Return (X, Y) of the center of cell containing provided text 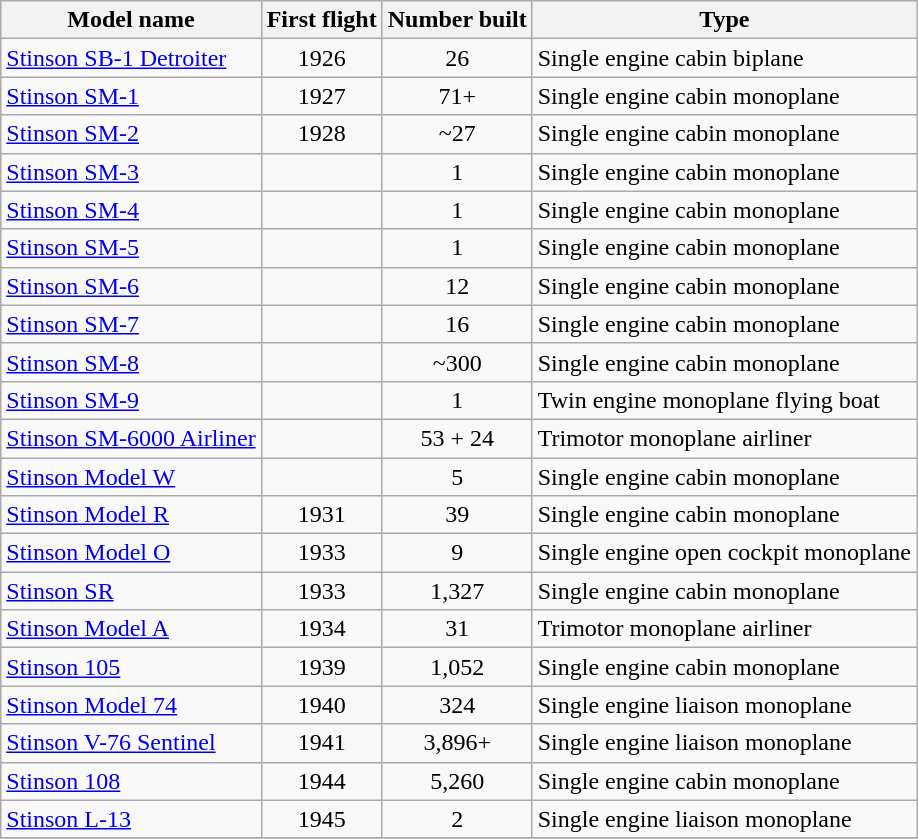
Stinson L-13 (131, 819)
Model name (131, 20)
Stinson V-76 Sentinel (131, 743)
1944 (322, 781)
Stinson SR (131, 591)
Stinson Model W (131, 477)
324 (457, 705)
Stinson Model A (131, 629)
16 (457, 324)
Stinson SM-3 (131, 172)
1940 (322, 705)
5 (457, 477)
39 (457, 515)
Stinson SB-1 Detroiter (131, 58)
Stinson 105 (131, 667)
71+ (457, 96)
Stinson SM-5 (131, 248)
Stinson SM-6 (131, 286)
1,327 (457, 591)
2 (457, 819)
1945 (322, 819)
53 + 24 (457, 438)
Stinson 108 (131, 781)
1928 (322, 134)
Twin engine monoplane flying boat (724, 400)
Stinson Model 74 (131, 705)
1927 (322, 96)
Stinson SM-8 (131, 362)
Single engine cabin biplane (724, 58)
1931 (322, 515)
First flight (322, 20)
1934 (322, 629)
1939 (322, 667)
Number built (457, 20)
1,052 (457, 667)
1941 (322, 743)
Stinson SM-2 (131, 134)
9 (457, 553)
12 (457, 286)
Single engine open cockpit monoplane (724, 553)
~27 (457, 134)
Type (724, 20)
5,260 (457, 781)
1926 (322, 58)
3,896+ (457, 743)
Stinson SM-7 (131, 324)
Stinson SM-4 (131, 210)
31 (457, 629)
Stinson Model R (131, 515)
26 (457, 58)
Stinson SM-9 (131, 400)
Stinson SM-6000 Airliner (131, 438)
Stinson SM-1 (131, 96)
~300 (457, 362)
Stinson Model O (131, 553)
